Provide the [X, Y] coordinate of the cell's center where the given text is located.  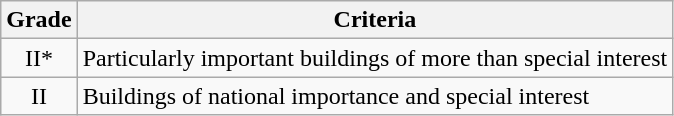
II [39, 96]
Buildings of national importance and special interest [375, 96]
Particularly important buildings of more than special interest [375, 58]
Grade [39, 20]
Criteria [375, 20]
II* [39, 58]
